Find where the given text appears and provide that cell's center as [X, Y] coordinate. 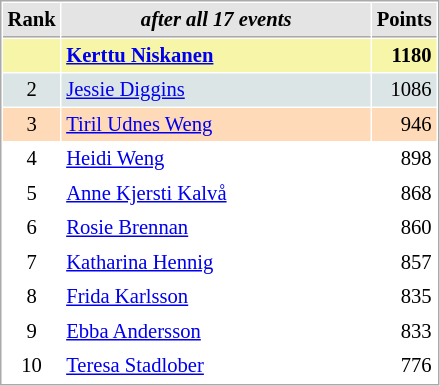
776 [404, 366]
Teresa Stadlober [216, 366]
Jessie Diggins [216, 90]
Heidi Weng [216, 158]
10 [32, 366]
857 [404, 262]
835 [404, 296]
Rosie Brennan [216, 228]
4 [32, 158]
Kerttu Niskanen [216, 56]
868 [404, 194]
Frida Karlsson [216, 296]
898 [404, 158]
2 [32, 90]
Rank [32, 20]
946 [404, 124]
1180 [404, 56]
860 [404, 228]
5 [32, 194]
1086 [404, 90]
Katharina Hennig [216, 262]
Anne Kjersti Kalvå [216, 194]
8 [32, 296]
Points [404, 20]
Ebba Andersson [216, 332]
after all 17 events [216, 20]
Tiril Udnes Weng [216, 124]
9 [32, 332]
3 [32, 124]
7 [32, 262]
833 [404, 332]
6 [32, 228]
